Locate the cell with the specified text and output its [X, Y] center coordinate. 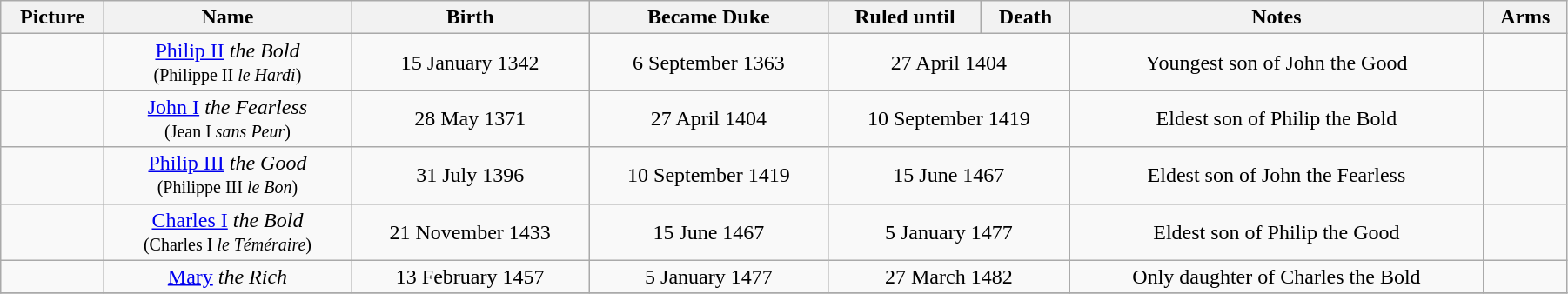
Death [1025, 17]
21 November 1433 [470, 231]
John I the Fearless (Jean I sans Peur) [227, 118]
Notes [1277, 17]
Charles I the Bold (Charles I le Téméraire) [227, 231]
15 January 1342 [470, 63]
Ruled until [905, 17]
Philip III the Good (Philippe III le Bon) [227, 176]
Mary the Rich [227, 277]
Philip II the Bold (Philippe II le Hardi) [227, 63]
Eldest son of Philip the Good [1277, 231]
Became Duke [708, 17]
Youngest son of John the Good [1277, 63]
31 July 1396 [470, 176]
Arms [1524, 17]
Only daughter of Charles the Bold [1277, 277]
28 May 1371 [470, 118]
27 March 1482 [948, 277]
Eldest son of John the Fearless [1277, 176]
Eldest son of Philip the Bold [1277, 118]
Name [227, 17]
6 September 1363 [708, 63]
13 February 1457 [470, 277]
Birth [470, 17]
Picture [52, 17]
